Scan for the cell matching the given text and deliver its [X, Y] coordinate at center. 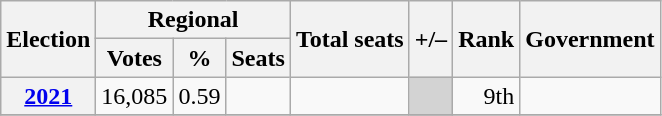
Election [48, 39]
Total seats [350, 39]
Regional [194, 20]
Government [590, 39]
2021 [48, 96]
16,085 [134, 96]
0.59 [200, 96]
9th [486, 96]
+/– [430, 39]
Seats [258, 58]
Votes [134, 58]
Rank [486, 39]
% [200, 58]
